Return (X, Y) of the center of cell containing provided text 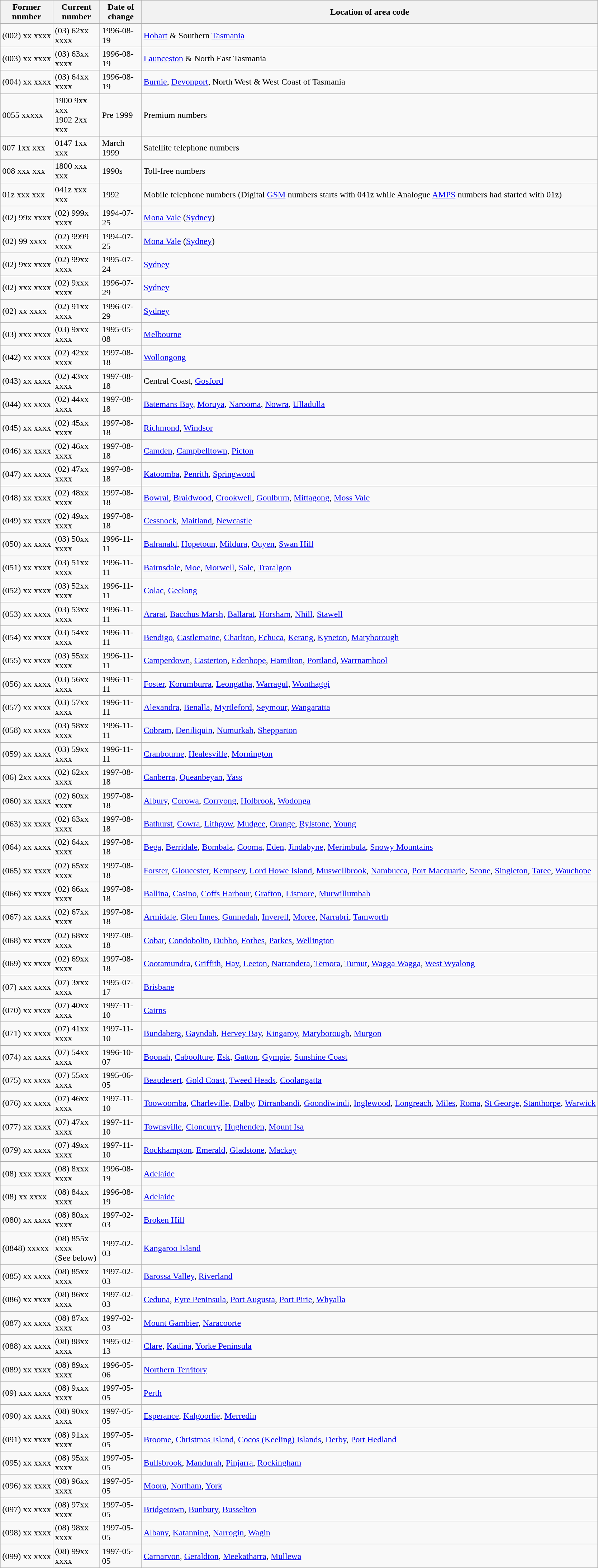
(053) xx xxxx (27, 614)
(02) 67xx xxxx (77, 917)
Satellite telephone numbers (370, 148)
(058) xx xxxx (27, 731)
(08) 855x xxxx(See below) (77, 1248)
Brisbane (370, 987)
(08) 95xx xxxx (77, 1463)
Date of change (121, 12)
Kangaroo Island (370, 1248)
(08) 97xx xxxx (77, 1510)
(099) xx xxxx (27, 1556)
(02) 47xx xxxx (77, 474)
1800 xxx xxx (77, 171)
Alexandra, Benalla, Myrtleford, Seymour, Wangaratta (370, 707)
(077) xx xxxx (27, 1127)
Cranbourne, Healesville, Mornington (370, 754)
Launceston & North East Tasmania (370, 59)
Premium numbers (370, 115)
(08) 9xxx xxxx (77, 1393)
(02) 999x xxxx (77, 218)
Cobram, Deniliquin, Numurkah, Shepparton (370, 731)
(02) 64xx xxxx (77, 847)
(042) xx xxxx (27, 358)
Bowral, Braidwood, Crookwell, Goulburn, Mittagong, Moss Vale (370, 497)
Rockhampton, Emerald, Gladstone, Mackay (370, 1150)
(03) 55xx xxxx (77, 661)
(074) xx xxxx (27, 1057)
(03) xxx xxxx (27, 335)
Former number (27, 12)
Cairns (370, 1010)
(02) 99xx xxxx (77, 264)
Pre 1999 (121, 115)
(08) 87xx xxxx (77, 1323)
March 1999 (121, 148)
(02) 43xx xxxx (77, 381)
Broome, Christmas Island, Cocos (Keeling) Islands, Derby, Port Hedland (370, 1439)
(08) 86xx xxxx (77, 1300)
Boonah, Caboolture, Esk, Gatton, Gympie, Sunshine Coast (370, 1057)
Wollongong (370, 358)
Canberra, Queanbeyan, Yass (370, 777)
Cobar, Condobolin, Dubbo, Forbes, Parkes, Wellington (370, 940)
(02) 42xx xxxx (77, 358)
Carnarvon, Geraldton, Meekatharra, Mullewa (370, 1556)
(067) xx xxxx (27, 917)
Perth (370, 1393)
0055 xxxxx (27, 115)
Hobart & Southern Tasmania (370, 35)
(08) 8xxx xxxx (77, 1174)
Moora, Northam, York (370, 1486)
(095) xx xxxx (27, 1463)
(08) xx xxxx (27, 1197)
0147 1xx xxx (77, 148)
(052) xx xxxx (27, 590)
1992 (121, 194)
(08) 89xx xxxx (77, 1369)
Albany, Katanning, Narrogin, Wagin (370, 1533)
(02) 49xx xxxx (77, 521)
Townsville, Cloncurry, Hughenden, Mount Isa (370, 1127)
(07) 55xx xxxx (77, 1080)
(02) 65xx xxxx (77, 871)
(096) xx xxxx (27, 1486)
(048) xx xxxx (27, 497)
(090) xx xxxx (27, 1416)
(02) 60xx xxxx (77, 800)
1990s (121, 171)
Albury, Corowa, Corryong, Holbrook, Wodonga (370, 800)
(063) xx xxxx (27, 824)
Batemans Bay, Moruya, Narooma, Nowra, Ulladulla (370, 404)
(03) 9xxx xxxx (77, 335)
(03) 63xx xxxx (77, 59)
(07) 49xx xxxx (77, 1150)
(02) 91xx xxxx (77, 311)
(086) xx xxxx (27, 1300)
(055) xx xxxx (27, 661)
(03) 52xx xxxx (77, 590)
(07) xxx xxxx (27, 987)
(08) 90xx xxxx (77, 1416)
Armidale, Glen Innes, Gunnedah, Inverell, Moree, Narrabri, Tamworth (370, 917)
(079) xx xxxx (27, 1150)
(02) 66xx xxxx (77, 893)
Balranald, Hopetoun, Mildura, Ouyen, Swan Hill (370, 544)
(004) xx xxxx (27, 82)
(07) 3xxx xxxx (77, 987)
(091) xx xxxx (27, 1439)
(08) 84xx xxxx (77, 1197)
(07) 46xx xxxx (77, 1103)
(07) 47xx xxxx (77, 1127)
041z xxx xxx (77, 194)
1996-05-06 (121, 1369)
(02) xx xxxx (27, 311)
(003) xx xxxx (27, 59)
Colac, Geelong (370, 590)
Location of area code (370, 12)
1995-06-05 (121, 1080)
(09) xxx xxxx (27, 1393)
Barossa Valley, Riverland (370, 1276)
Beaudesert, Gold Coast, Tweed Heads, Coolangatta (370, 1080)
(03) 58xx xxxx (77, 731)
(08) 99xx xxxx (77, 1556)
(07) 40xx xxxx (77, 1010)
Bridgetown, Bunbury, Busselton (370, 1510)
(059) xx xxxx (27, 754)
Camperdown, Casterton, Edenhope, Hamilton, Portland, Warrnambool (370, 661)
(070) xx xxxx (27, 1010)
(02) 44xx xxxx (77, 404)
(07) 41xx xxxx (77, 1033)
(080) xx xxxx (27, 1220)
Cessnock, Maitland, Newcastle (370, 521)
Bathurst, Cowra, Lithgow, Mudgee, Orange, Rylstone, Young (370, 824)
(02) 62xx xxxx (77, 777)
(02) 9xx xxxx (27, 264)
(098) xx xxxx (27, 1533)
Northern Territory (370, 1369)
(08) 88xx xxxx (77, 1346)
(075) xx xxxx (27, 1080)
(03) 56xx xxxx (77, 684)
(056) xx xxxx (27, 684)
1900 9xx xxx1902 2xx xxx (77, 115)
(046) xx xxxx (27, 451)
Bendigo, Castlemaine, Charlton, Echuca, Kerang, Kyneton, Maryborough (370, 637)
(089) xx xxxx (27, 1369)
Cootamundra, Griffith, Hay, Leeton, Narrandera, Temora, Tumut, Wagga Wagga, West Wyalong (370, 964)
1995-07-17 (121, 987)
(0848) xxxxx (27, 1248)
(097) xx xxxx (27, 1510)
Mobile telephone numbers (Digital GSM numbers starts with 041z while Analogue AMPS numbers had started with 01z) (370, 194)
Mount Gambier, Naracoorte (370, 1323)
(08) 80xx xxxx (77, 1220)
(08) 98xx xxxx (77, 1533)
(07) 54xx xxxx (77, 1057)
(02) 69xx xxxx (77, 964)
(03) 54xx xxxx (77, 637)
(002) xx xxxx (27, 35)
Richmond, Windsor (370, 428)
(054) xx xxxx (27, 637)
(02) xxx xxxx (27, 287)
01z xxx xxx (27, 194)
(08) 96xx xxxx (77, 1486)
(03) 64xx xxxx (77, 82)
(057) xx xxxx (27, 707)
(087) xx xxxx (27, 1323)
(02) 9999 xxxx (77, 241)
(02) 45xx xxxx (77, 428)
(08) xxx xxxx (27, 1174)
(051) xx xxxx (27, 567)
(02) 46xx xxxx (77, 451)
(085) xx xxxx (27, 1276)
(050) xx xxxx (27, 544)
(043) xx xxxx (27, 381)
1996-10-07 (121, 1057)
Camden, Campbelltown, Picton (370, 451)
Ararat, Bacchus Marsh, Ballarat, Horsham, Nhill, Stawell (370, 614)
(06) 2xx xxxx (27, 777)
(044) xx xxxx (27, 404)
(02) 68xx xxxx (77, 940)
(02) 99 xxxx (27, 241)
(03) 62xx xxxx (77, 35)
1995-02-13 (121, 1346)
Toll-free numbers (370, 171)
(047) xx xxxx (27, 474)
Clare, Kadina, Yorke Peninsula (370, 1346)
1995-07-24 (121, 264)
Foster, Korumburra, Leongatha, Warragul, Wonthaggi (370, 684)
007 1xx xxx (27, 148)
Melbourne (370, 335)
(03) 53xx xxxx (77, 614)
(02) 99x xxxx (27, 218)
Bega, Berridale, Bombala, Cooma, Eden, Jindabyne, Merimbula, Snowy Mountains (370, 847)
Esperance, Kalgoorlie, Merredin (370, 1416)
(02) 48xx xxxx (77, 497)
(02) 63xx xxxx (77, 824)
(064) xx xxxx (27, 847)
Ceduna, Eyre Peninsula, Port Augusta, Port Pirie, Whyalla (370, 1300)
008 xxx xxx (27, 171)
(068) xx xxxx (27, 940)
Forster, Gloucester, Kempsey, Lord Howe Island, Muswellbrook, Nambucca, Port Macquarie, Scone, Singleton, Taree, Wauchope (370, 871)
Current number (77, 12)
(03) 59xx xxxx (77, 754)
Bundaberg, Gayndah, Hervey Bay, Kingaroy, Maryborough, Murgon (370, 1033)
(03) 50xx xxxx (77, 544)
Burnie, Devonport, North West & West Coast of Tasmania (370, 82)
(060) xx xxxx (27, 800)
(071) xx xxxx (27, 1033)
(076) xx xxxx (27, 1103)
Katoomba, Penrith, Springwood (370, 474)
(069) xx xxxx (27, 964)
Broken Hill (370, 1220)
(08) 85xx xxxx (77, 1276)
(088) xx xxxx (27, 1346)
1995-05-08 (121, 335)
(045) xx xxxx (27, 428)
(065) xx xxxx (27, 871)
Ballina, Casino, Coffs Harbour, Grafton, Lismore, Murwillumbah (370, 893)
(03) 51xx xxxx (77, 567)
Bairnsdale, Moe, Morwell, Sale, Traralgon (370, 567)
Toowoomba, Charleville, Dalby, Dirranbandi, Goondiwindi, Inglewood, Longreach, Miles, Roma, St George, Stanthorpe, Warwick (370, 1103)
(03) 57xx xxxx (77, 707)
(02) 9xxx xxxx (77, 287)
(066) xx xxxx (27, 893)
Central Coast, Gosford (370, 381)
(049) xx xxxx (27, 521)
(08) 91xx xxxx (77, 1439)
Bullsbrook, Mandurah, Pinjarra, Rockingham (370, 1463)
